Capture the cell that displays the provided text and extract its (x, y) central coordinate. 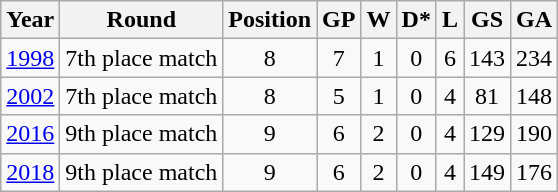
GA (534, 20)
2002 (30, 96)
143 (488, 58)
129 (488, 134)
Position (270, 20)
D* (416, 20)
2016 (30, 134)
7 (339, 58)
5 (339, 96)
234 (534, 58)
148 (534, 96)
190 (534, 134)
149 (488, 172)
2018 (30, 172)
Round (142, 20)
GS (488, 20)
81 (488, 96)
L (450, 20)
Year (30, 20)
GP (339, 20)
1998 (30, 58)
W (378, 20)
176 (534, 172)
